Identify which cell holds the provided text, then report its [X, Y] central coordinate. 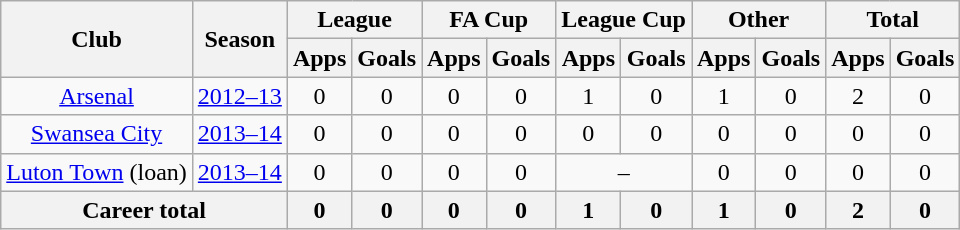
FA Cup [489, 20]
League Cup [624, 20]
Swansea City [97, 134]
Season [240, 39]
Club [97, 39]
– [624, 172]
2012–13 [240, 96]
Other [759, 20]
League [354, 20]
Luton Town (loan) [97, 172]
Arsenal [97, 96]
Total [893, 20]
Career total [144, 210]
